Capture the cell that displays the provided text and extract its (X, Y) central coordinate. 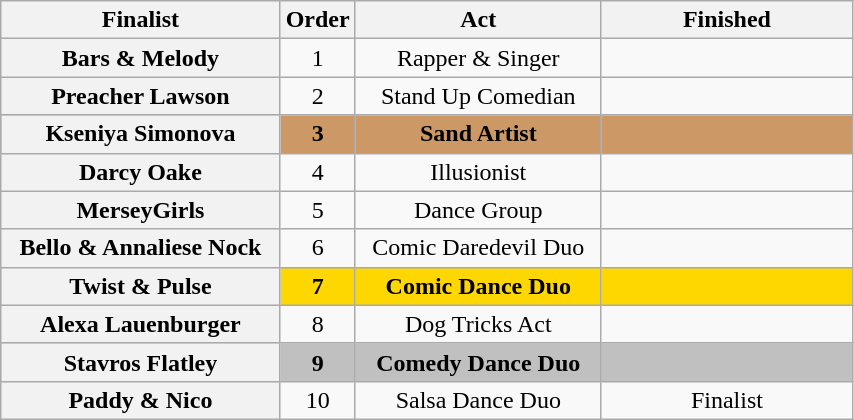
Dog Tricks Act (478, 324)
Alexa Lauenburger (140, 324)
Salsa Dance Duo (478, 400)
Preacher Lawson (140, 96)
Kseniya Simonova (140, 134)
Rapper & Singer (478, 58)
10 (318, 400)
MerseyGirls (140, 210)
5 (318, 210)
Act (478, 20)
Sand Artist (478, 134)
Stavros Flatley (140, 362)
3 (318, 134)
4 (318, 172)
Stand Up Comedian (478, 96)
Finished (726, 20)
Bello & Annaliese Nock (140, 248)
Comic Daredevil Duo (478, 248)
Comic Dance Duo (478, 286)
Paddy & Nico (140, 400)
Dance Group (478, 210)
8 (318, 324)
Illusionist (478, 172)
Darcy Oake (140, 172)
6 (318, 248)
Comedy Dance Duo (478, 362)
7 (318, 286)
2 (318, 96)
Order (318, 20)
Bars & Melody (140, 58)
Twist & Pulse (140, 286)
1 (318, 58)
9 (318, 362)
